Identify which cell holds the provided text, then report its [X, Y] central coordinate. 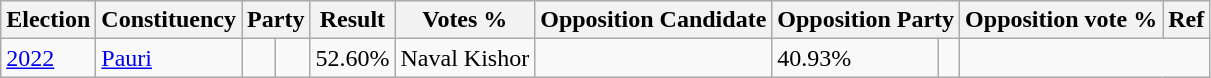
Result [352, 20]
Constituency [169, 20]
Election [48, 20]
Opposition vote % [1062, 20]
Party [276, 20]
40.93% [855, 58]
Pauri [169, 58]
2022 [48, 58]
Votes % [465, 20]
Opposition Party [866, 20]
Ref [1186, 20]
52.60% [352, 58]
Opposition Candidate [654, 20]
Naval Kishor [465, 58]
